Find where the given text appears and provide that cell's center as [x, y] coordinate. 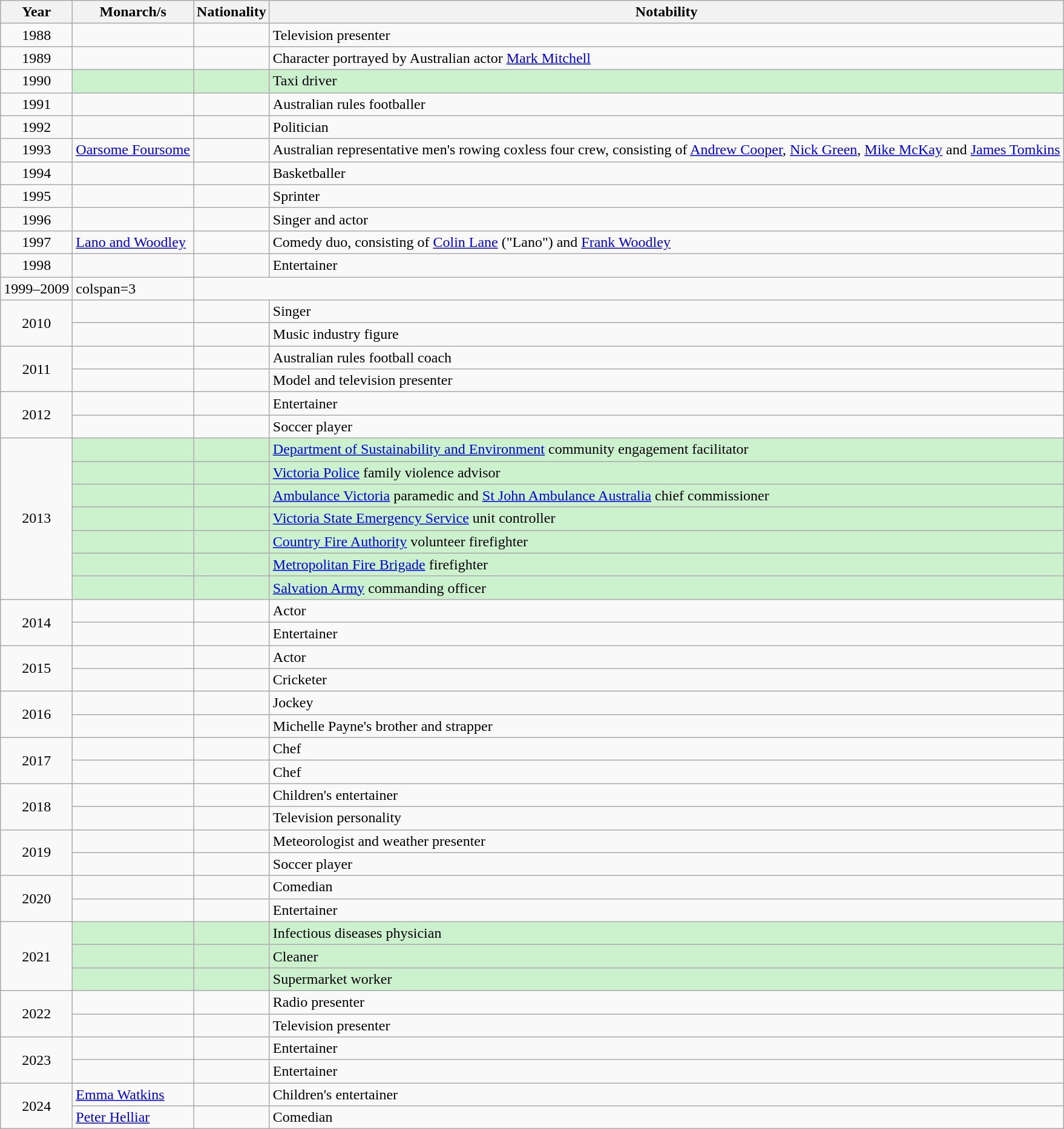
Model and television presenter [666, 381]
Cleaner [666, 956]
Character portrayed by Australian actor Mark Mitchell [666, 58]
Singer [666, 312]
Infectious diseases physician [666, 933]
2012 [36, 415]
1998 [36, 265]
Victoria State Emergency Service unit controller [666, 519]
2010 [36, 323]
Cricketer [666, 680]
Meteorologist and weather presenter [666, 841]
Lano and Woodley [133, 242]
Victoria Police family violence advisor [666, 473]
Year [36, 12]
Notability [666, 12]
Radio presenter [666, 1002]
2023 [36, 1060]
Jockey [666, 703]
1997 [36, 242]
Oarsome Foursome [133, 150]
1995 [36, 196]
2024 [36, 1106]
Ambulance Victoria paramedic and St John Ambulance Australia chief commissioner [666, 496]
Basketballer [666, 173]
Television personality [666, 818]
1992 [36, 127]
1996 [36, 219]
2022 [36, 1013]
Comedy duo, consisting of Colin Lane ("Lano") and Frank Woodley [666, 242]
Michelle Payne's brother and strapper [666, 726]
2011 [36, 369]
2013 [36, 519]
1991 [36, 104]
Politician [666, 127]
1999–2009 [36, 289]
Department of Sustainability and Environment community engagement facilitator [666, 450]
1994 [36, 173]
1988 [36, 35]
Monarch/s [133, 12]
Salvation Army commanding officer [666, 587]
Metropolitan Fire Brigade firefighter [666, 564]
2016 [36, 715]
2017 [36, 761]
Country Fire Authority volunteer firefighter [666, 542]
Peter Helliar [133, 1118]
1990 [36, 81]
Emma Watkins [133, 1095]
Sprinter [666, 196]
Australian rules football coach [666, 358]
Australian representative men's rowing coxless four crew, consisting of Andrew Cooper, Nick Green, Mike McKay and James Tomkins [666, 150]
Nationality [232, 12]
Australian rules footballer [666, 104]
2015 [36, 668]
2018 [36, 807]
2021 [36, 956]
2014 [36, 622]
Singer and actor [666, 219]
Supermarket worker [666, 979]
2020 [36, 898]
2019 [36, 852]
1993 [36, 150]
Taxi driver [666, 81]
colspan=3 [133, 289]
Music industry figure [666, 335]
1989 [36, 58]
